Detect which cell encompasses the target text, then output its [x, y] center coordinate. 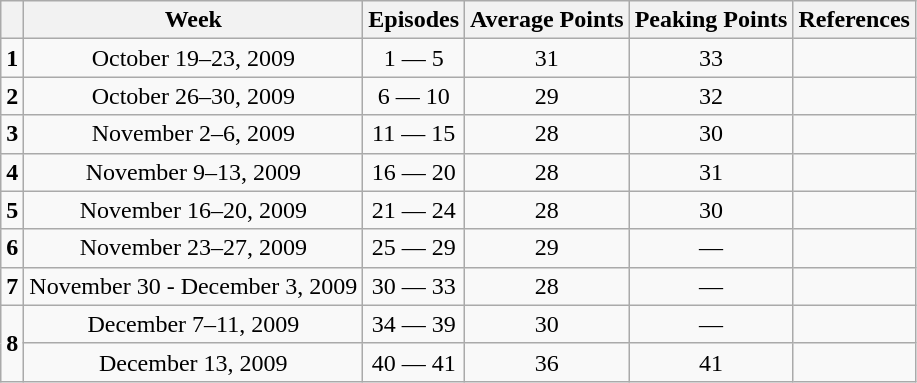
Average Points [548, 20]
5 [12, 210]
6 [12, 248]
30 — 33 [414, 286]
November 2–6, 2009 [194, 134]
33 [711, 58]
November 23–27, 2009 [194, 248]
November 30 - December 3, 2009 [194, 286]
December 7–11, 2009 [194, 324]
34 — 39 [414, 324]
16 — 20 [414, 172]
41 [711, 362]
October 26–30, 2009 [194, 96]
2 [12, 96]
November 16–20, 2009 [194, 210]
3 [12, 134]
Peaking Points [711, 20]
References [854, 20]
8 [12, 343]
Episodes [414, 20]
October 19–23, 2009 [194, 58]
6 — 10 [414, 96]
40 — 41 [414, 362]
11 — 15 [414, 134]
December 13, 2009 [194, 362]
4 [12, 172]
25 — 29 [414, 248]
November 9–13, 2009 [194, 172]
36 [548, 362]
1 — 5 [414, 58]
Week [194, 20]
1 [12, 58]
21 — 24 [414, 210]
32 [711, 96]
7 [12, 286]
